Detect which cell encompasses the target text, then output its [X, Y] center coordinate. 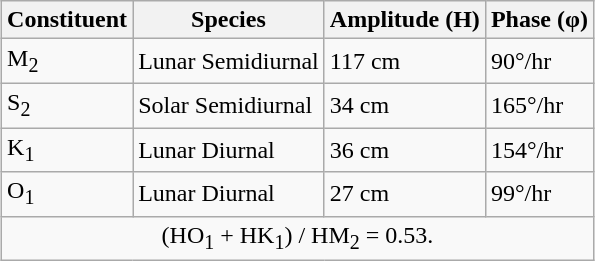
90°/hr [539, 61]
Lunar Semidiurnal [229, 61]
27 cm [404, 194]
K1 [68, 150]
S2 [68, 105]
M2 [68, 61]
Constituent [68, 20]
Amplitude (H) [404, 20]
99°/hr [539, 194]
(HO1 + HK1) / HM2 = 0.53. [298, 238]
34 cm [404, 105]
36 cm [404, 150]
Solar Semidiurnal [229, 105]
117 cm [404, 61]
O1 [68, 194]
Species [229, 20]
165°/hr [539, 105]
154°/hr [539, 150]
Phase (φ) [539, 20]
